From the cell containing the given text, extract its center point as (x, y) coordinate. 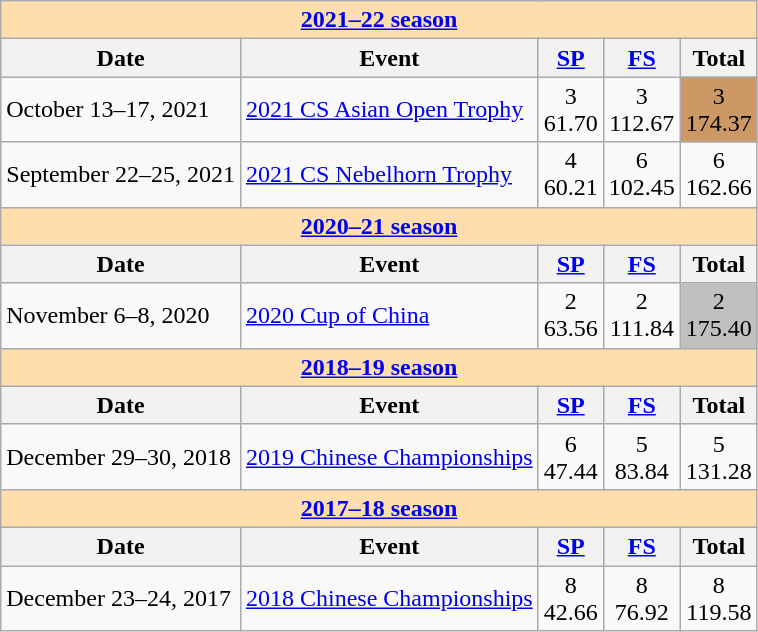
2017–18 season (380, 508)
September 22–25, 2021 (121, 174)
December 29–30, 2018 (121, 456)
December 23–24, 2017 (121, 598)
2021–22 season (380, 20)
2018–19 season (380, 367)
3 61.70 (570, 110)
3 112.67 (642, 110)
6 47.44 (570, 456)
4 60.21 (570, 174)
8 119.58 (718, 598)
8 76.92 (642, 598)
2019 Chinese Championships (389, 456)
5 131.28 (718, 456)
2018 Chinese Championships (389, 598)
2020 Cup of China (389, 316)
8 42.66 (570, 598)
3 174.37 (718, 110)
6 102.45 (642, 174)
2020–21 season (380, 226)
2 111.84 (642, 316)
2 63.56 (570, 316)
2 175.40 (718, 316)
6 162.66 (718, 174)
5 83.84 (642, 456)
October 13–17, 2021 (121, 110)
2021 CS Asian Open Trophy (389, 110)
2021 CS Nebelhorn Trophy (389, 174)
November 6–8, 2020 (121, 316)
